Return the (x, y) coordinate for the center point of the cell that contains the specified text.  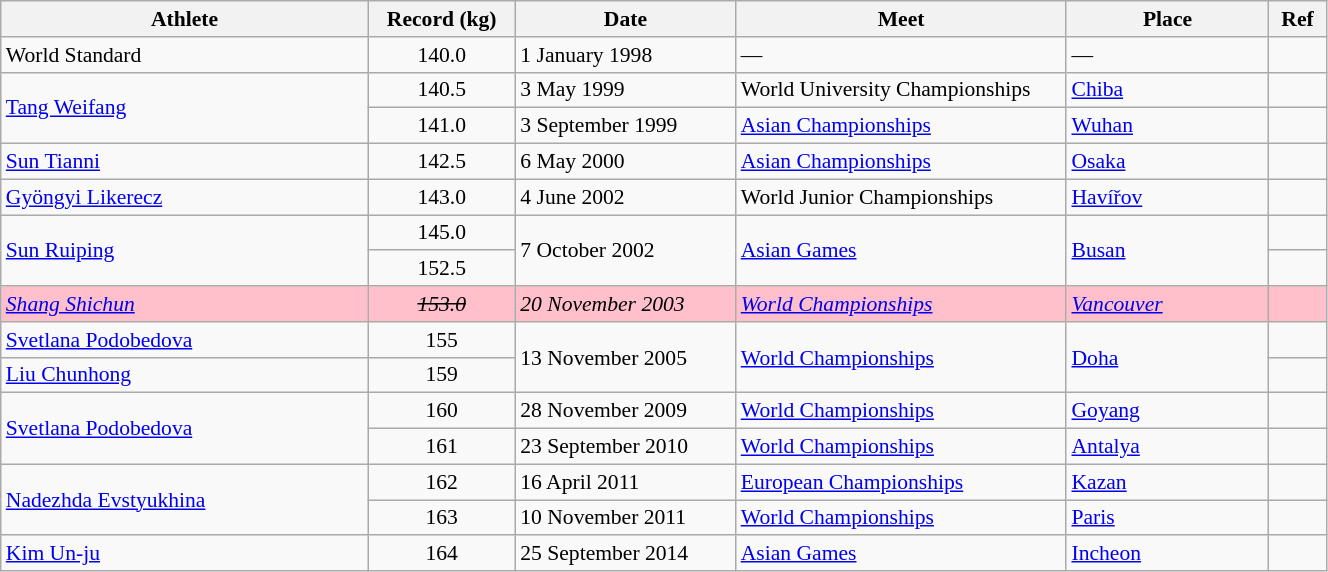
163 (442, 518)
Athlete (184, 19)
164 (442, 554)
Sun Tianni (184, 162)
Havířov (1167, 197)
Ref (1298, 19)
Nadezhda Evstyukhina (184, 500)
145.0 (442, 233)
Paris (1167, 518)
Doha (1167, 358)
Busan (1167, 250)
Wuhan (1167, 126)
140.5 (442, 90)
Shang Shichun (184, 304)
23 September 2010 (625, 447)
Place (1167, 19)
25 September 2014 (625, 554)
Kim Un-ju (184, 554)
Kazan (1167, 482)
140.0 (442, 55)
162 (442, 482)
7 October 2002 (625, 250)
16 April 2011 (625, 482)
3 September 1999 (625, 126)
Meet (902, 19)
Goyang (1167, 411)
Date (625, 19)
159 (442, 375)
143.0 (442, 197)
3 May 1999 (625, 90)
Chiba (1167, 90)
6 May 2000 (625, 162)
152.5 (442, 269)
160 (442, 411)
World University Championships (902, 90)
10 November 2011 (625, 518)
Vancouver (1167, 304)
Record (kg) (442, 19)
Liu Chunhong (184, 375)
Gyöngyi Likerecz (184, 197)
Tang Weifang (184, 108)
142.5 (442, 162)
141.0 (442, 126)
Antalya (1167, 447)
155 (442, 340)
World Junior Championships (902, 197)
Sun Ruiping (184, 250)
1 January 1998 (625, 55)
4 June 2002 (625, 197)
World Standard (184, 55)
13 November 2005 (625, 358)
Osaka (1167, 162)
28 November 2009 (625, 411)
153.0 (442, 304)
Incheon (1167, 554)
European Championships (902, 482)
161 (442, 447)
20 November 2003 (625, 304)
